Scan for the cell matching the given text and deliver its (x, y) coordinate at center. 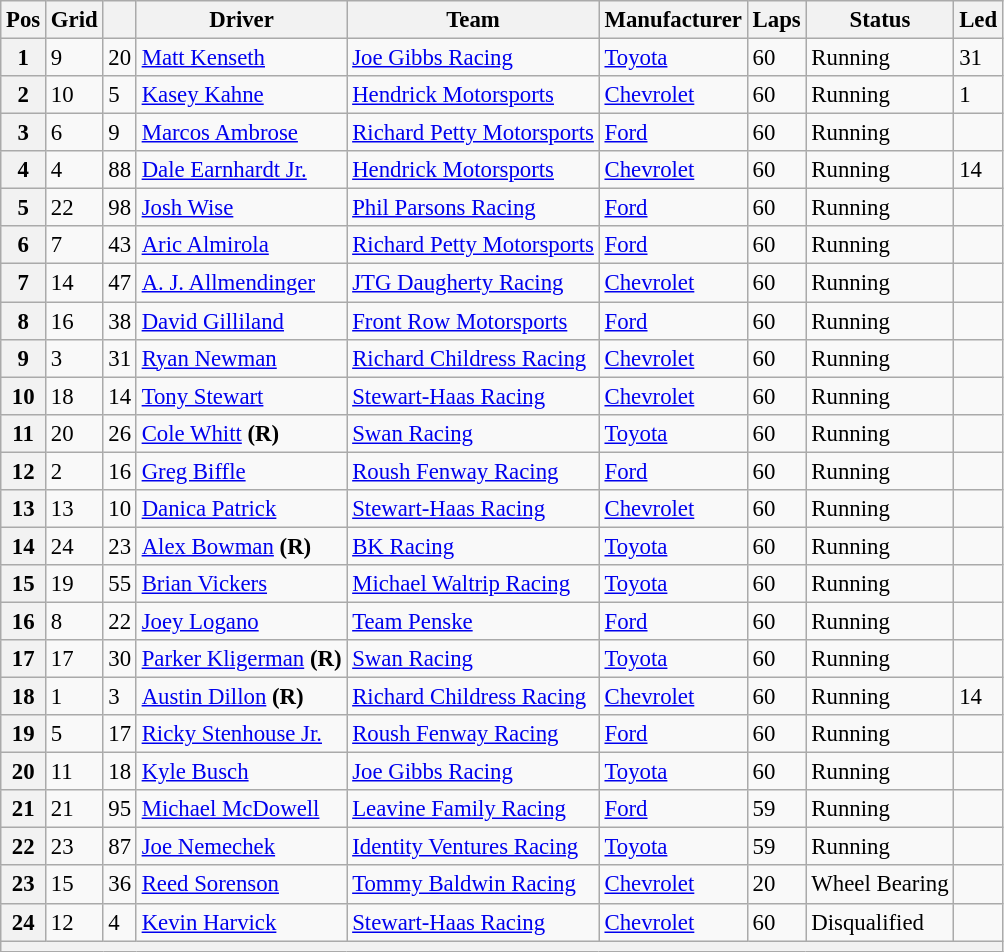
Matt Kenseth (242, 58)
Cole Whitt (R) (242, 433)
38 (120, 321)
Kevin Harvick (242, 922)
30 (120, 659)
Team Penske (473, 621)
Alex Bowman (R) (242, 546)
55 (120, 584)
Laps (776, 20)
87 (120, 847)
Front Row Motorsports (473, 321)
Ricky Stenhouse Jr. (242, 734)
Phil Parsons Racing (473, 208)
Pos (24, 20)
Led (978, 20)
43 (120, 245)
Aric Almirola (242, 245)
Tommy Baldwin Racing (473, 885)
Identity Ventures Racing (473, 847)
A. J. Allmendinger (242, 283)
Greg Biffle (242, 471)
Parker Kligerman (R) (242, 659)
Dale Earnhardt Jr. (242, 170)
36 (120, 885)
David Gilliland (242, 321)
Reed Sorenson (242, 885)
Marcos Ambrose (242, 133)
95 (120, 809)
Michael Waltrip Racing (473, 584)
Kasey Kahne (242, 95)
Kyle Busch (242, 772)
Manufacturer (673, 20)
Driver (242, 20)
Wheel Bearing (880, 885)
26 (120, 433)
Joe Nemechek (242, 847)
47 (120, 283)
Leavine Family Racing (473, 809)
Team (473, 20)
Joey Logano (242, 621)
Josh Wise (242, 208)
Tony Stewart (242, 396)
Ryan Newman (242, 358)
BK Racing (473, 546)
Michael McDowell (242, 809)
Grid (74, 20)
Danica Patrick (242, 509)
Disqualified (880, 922)
98 (120, 208)
88 (120, 170)
Austin Dillon (R) (242, 697)
Brian Vickers (242, 584)
JTG Daugherty Racing (473, 283)
Status (880, 20)
